Locate the cell with the specified text and output its (X, Y) center coordinate. 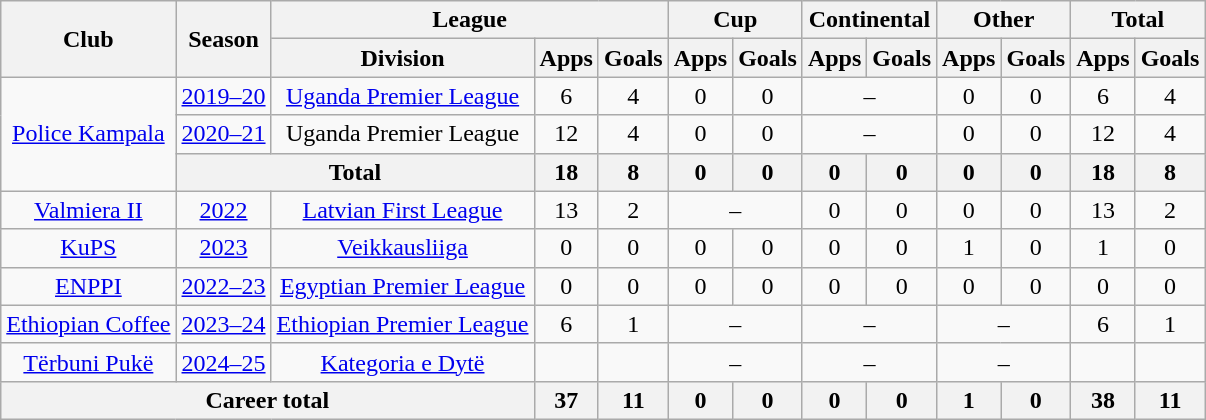
League (470, 20)
Division (402, 58)
Season (224, 39)
Cup (735, 20)
38 (1103, 400)
Veikkausliiga (402, 248)
2022–23 (224, 286)
2022 (224, 210)
Latvian First League (402, 210)
Continental (869, 20)
2024–25 (224, 362)
Other (1004, 20)
Career total (268, 400)
2020–21 (224, 134)
Kategoria e Dytë (402, 362)
37 (566, 400)
2023 (224, 248)
Club (88, 39)
KuPS (88, 248)
2023–24 (224, 324)
Ethiopian Premier League (402, 324)
Egyptian Premier League (402, 286)
Tërbuni Pukë (88, 362)
Ethiopian Coffee (88, 324)
ENPPI (88, 286)
Police Kampala (88, 134)
2019–20 (224, 96)
Valmiera II (88, 210)
